Determine the (X, Y) coordinate at the center of the cell enclosing the given text.  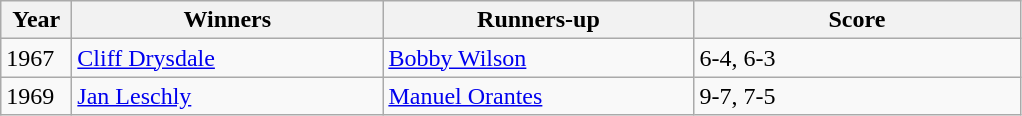
Manuel Orantes (538, 96)
Winners (228, 20)
1967 (36, 58)
6-4, 6-3 (857, 58)
Cliff Drysdale (228, 58)
Jan Leschly (228, 96)
Score (857, 20)
Runners-up (538, 20)
1969 (36, 96)
Bobby Wilson (538, 58)
9-7, 7-5 (857, 96)
Year (36, 20)
